Pinpoint the cell where the given text exists, returning its [x, y] midpoint coordinate. 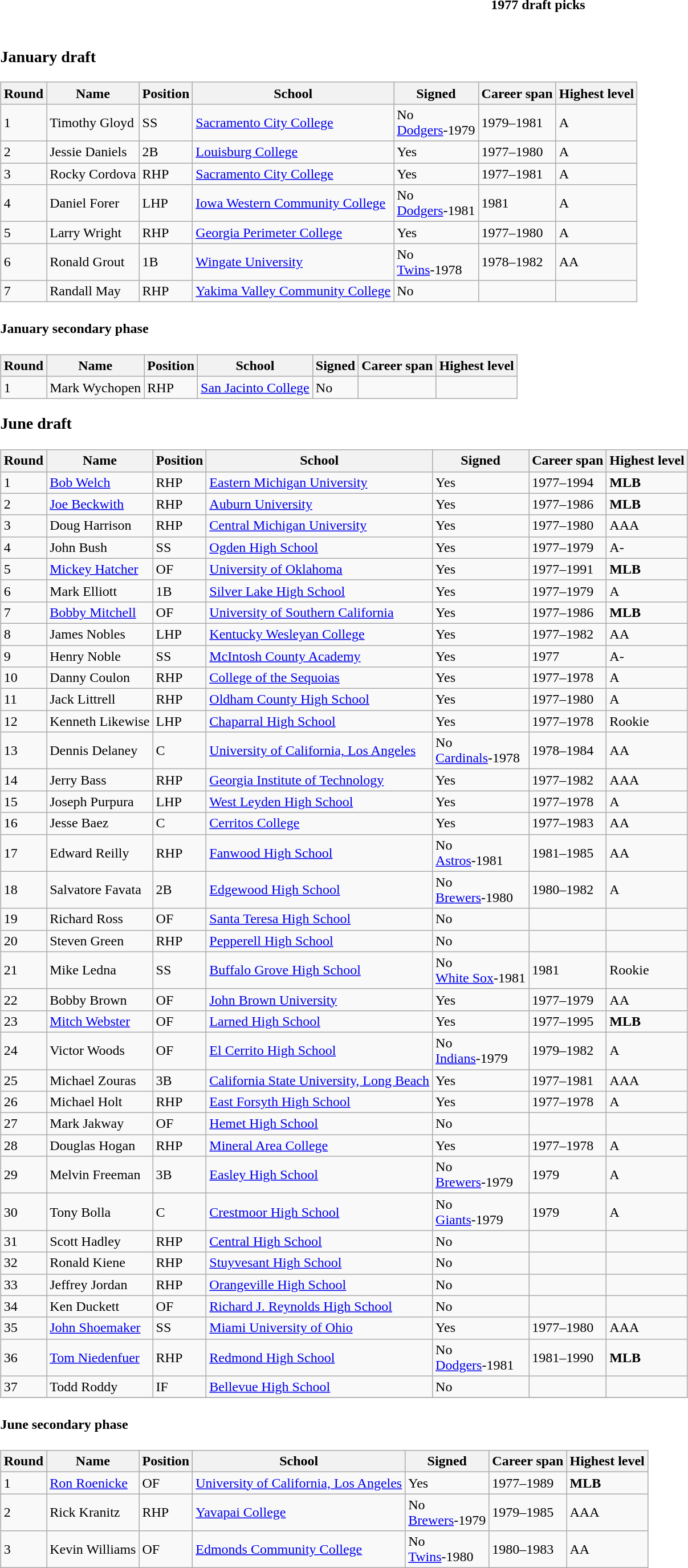
17 [23, 853]
Timothy Gloyd [93, 122]
Auburn University [319, 504]
Ogden High School [319, 547]
Doug Harrison [100, 526]
26 [23, 1102]
11 [23, 700]
NoCardinals-1978 [481, 750]
Miami University of Ohio [319, 1328]
Mark Jakway [100, 1124]
1978–1984 [568, 750]
East Forsyth High School [319, 1102]
Salvatore Favata [100, 889]
1979–1985 [528, 1512]
Michael Holt [100, 1102]
Jessie Daniels [93, 152]
California State University, Long Beach [319, 1080]
Kevin Williams [93, 1550]
1981–1990 [568, 1357]
Wingate University [293, 262]
Oldham County High School [319, 700]
Mineral Area College [319, 1145]
James Nobles [100, 634]
10 [23, 678]
Stuyvesant High School [319, 1263]
Buffalo Grove High School [319, 970]
Mark Elliott [100, 591]
1979–1981 [517, 122]
Richard J. Reynolds High School [319, 1306]
1981–1985 [568, 853]
Silver Lake High School [319, 591]
29 [23, 1175]
Hemet High School [319, 1124]
21 [23, 970]
NoDodgers-1979 [436, 122]
Rick Kranitz [93, 1512]
NoAstros-1981 [481, 853]
Victor Woods [100, 1050]
San Jacinto College [255, 387]
Cerritos College [319, 823]
University of Oklahoma [319, 569]
Danny Coulon [100, 678]
16 [23, 823]
Chaparral High School [319, 721]
Yavapai College [299, 1512]
1977–1983 [568, 823]
Fanwood High School [319, 853]
Tony Bolla [100, 1212]
Mitch Webster [100, 1021]
Ronald Grout [93, 262]
Redmond High School [319, 1357]
Georgia Perimeter College [293, 233]
32 [23, 1263]
Kenneth Likewise [100, 721]
12 [23, 721]
Mark Wychopen [96, 387]
Edmonds Community College [299, 1550]
Jack Littrell [100, 700]
1977–1994 [568, 482]
33 [23, 1285]
1980–1982 [568, 889]
El Cerrito High School [319, 1050]
NoIndians-1979 [481, 1050]
Rocky Cordova [93, 174]
1977–1991 [568, 569]
John Brown University [319, 1000]
8 [23, 634]
Yakima Valley Community College [293, 291]
University of Southern California [319, 612]
23 [23, 1021]
Joe Beckwith [100, 504]
36 [23, 1357]
Todd Roddy [100, 1387]
18 [23, 889]
NoBrewers-1980 [481, 889]
NoGiants-1979 [481, 1212]
Bellevue High School [319, 1387]
McIntosh County Academy [319, 656]
28 [23, 1145]
Douglas Hogan [100, 1145]
Crestmoor High School [319, 1212]
Larry Wright [93, 233]
31 [23, 1241]
1980–1983 [528, 1550]
Iowa Western Community College [293, 203]
Ken Duckett [100, 1306]
Mickey Hatcher [100, 569]
Tom Niedenfuer [100, 1357]
Central Michigan University [319, 526]
Dennis Delaney [100, 750]
1977–1995 [568, 1021]
Eastern Michigan University [319, 482]
College of the Sequoias [319, 678]
Edward Reilly [100, 853]
34 [23, 1306]
1979–1982 [568, 1050]
13 [23, 750]
9 [23, 656]
Pepperell High School [319, 941]
Orangeville High School [319, 1285]
Michael Zouras [100, 1080]
Louisburg College [293, 152]
24 [23, 1050]
Kentucky Wesleyan College [319, 634]
Joseph Purpura [100, 802]
15 [23, 802]
No Dodgers-1981 [436, 203]
1977 [568, 656]
Scott Hadley [100, 1241]
Easley High School [319, 1175]
25 [23, 1080]
NoDodgers-1981 [481, 1357]
Bob Welch [100, 482]
Jeffrey Jordan [100, 1285]
Bobby Brown [100, 1000]
Jesse Baez [100, 823]
Jerry Bass [100, 780]
Melvin Freeman [100, 1175]
Georgia Institute of Technology [319, 780]
Henry Noble [100, 656]
20 [23, 941]
30 [23, 1212]
Ronald Kiene [100, 1263]
Ron Roenicke [93, 1483]
West Leyden High School [319, 802]
Larned High School [319, 1021]
22 [23, 1000]
1978–1982 [517, 262]
14 [23, 780]
Mike Ledna [100, 970]
19 [23, 919]
NoTwins-1978 [436, 262]
Steven Green [100, 941]
35 [23, 1328]
27 [23, 1124]
Daniel Forer [93, 203]
NoWhite Sox-1981 [481, 970]
Santa Teresa High School [319, 919]
IF [180, 1387]
John Shoemaker [100, 1328]
Central High School [319, 1241]
Randall May [93, 291]
1977–1989 [528, 1483]
NoTwins-1980 [447, 1550]
Bobby Mitchell [100, 612]
John Bush [100, 547]
Edgewood High School [319, 889]
Richard Ross [100, 919]
37 [23, 1387]
